Search for the cell housing the specified text and yield its (X, Y) center coordinate. 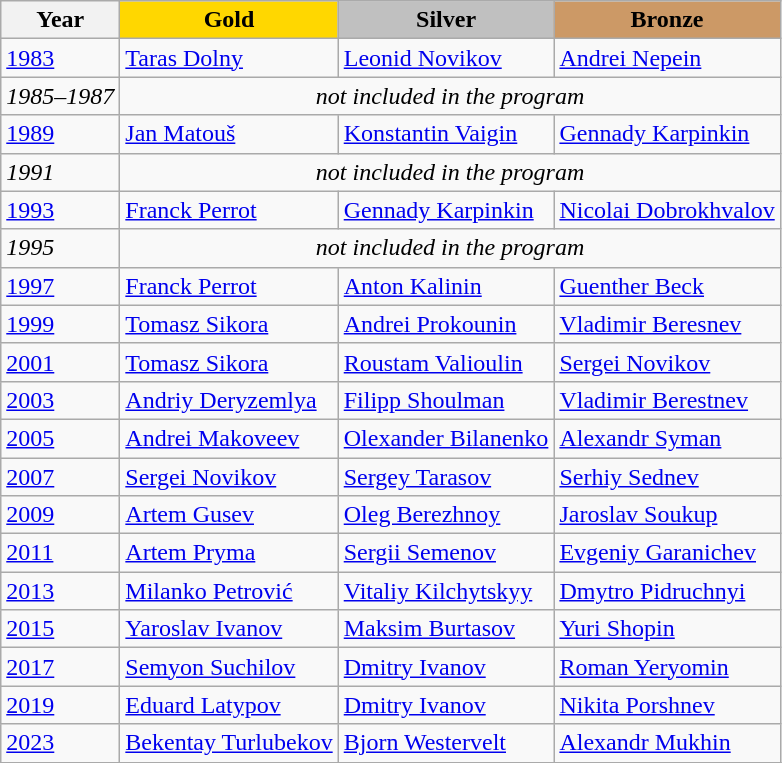
2011 (60, 553)
Vladimir Berestnev (667, 400)
Bekentay Turlubekov (229, 743)
Dmytro Pidruchnyi (667, 591)
Roman Yeryomin (667, 667)
Silver (446, 20)
Oleg Berezhnoy (446, 515)
2001 (60, 362)
Andrei Prokounin (446, 324)
2015 (60, 629)
Evgeniy Garanichev (667, 553)
1995 (60, 248)
Filipp Shoulman (446, 400)
Roustam Valioulin (446, 362)
Yaroslav Ivanov (229, 629)
Anton Kalinin (446, 286)
1983 (60, 58)
Yuri Shopin (667, 629)
Eduard Latypov (229, 705)
Andrei Nepein (667, 58)
Nicolai Dobrokhvalov (667, 210)
Vladimir Beresnev (667, 324)
2023 (60, 743)
Konstantin Vaigin (446, 134)
1993 (60, 210)
2013 (60, 591)
Nikita Porshnev (667, 705)
Leonid Novikov (446, 58)
Guenther Beck (667, 286)
Vitaliy Kilchytskyy (446, 591)
Maksim Burtasov (446, 629)
2005 (60, 438)
Artem Gusev (229, 515)
1999 (60, 324)
1997 (60, 286)
Bronze (667, 20)
2007 (60, 477)
Semyon Suchilov (229, 667)
Andrei Makoveev (229, 438)
Taras Dolny (229, 58)
Jan Matouš (229, 134)
Sergii Semenov (446, 553)
Alexandr Syman (667, 438)
Sergey Tarasov (446, 477)
1991 (60, 172)
Andriy Deryzemlya (229, 400)
2019 (60, 705)
2017 (60, 667)
Alexandr Mukhin (667, 743)
2003 (60, 400)
2009 (60, 515)
Serhiy Sednev (667, 477)
Year (60, 20)
1985–1987 (60, 96)
Artem Pryma (229, 553)
Bjorn Westervelt (446, 743)
1989 (60, 134)
Olexander Bilanenko (446, 438)
Jaroslav Soukup (667, 515)
Milanko Petrović (229, 591)
Gold (229, 20)
